Identify which cell holds the provided text, then report its (x, y) central coordinate. 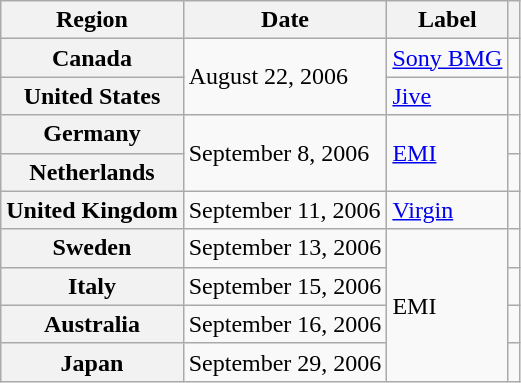
Date (285, 20)
Sweden (92, 248)
September 15, 2006 (285, 286)
August 22, 2006 (285, 77)
Region (92, 20)
September 16, 2006 (285, 324)
Sony BMG (448, 58)
September 13, 2006 (285, 248)
September 11, 2006 (285, 210)
Label (448, 20)
United States (92, 96)
Netherlands (92, 172)
Italy (92, 286)
Japan (92, 362)
Australia (92, 324)
Jive (448, 96)
September 29, 2006 (285, 362)
Germany (92, 134)
September 8, 2006 (285, 153)
Virgin (448, 210)
Canada (92, 58)
United Kingdom (92, 210)
